For the text-containing cell, return its midpoint in [X, Y] coordinate format. 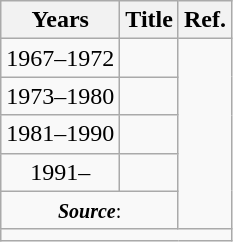
1967–1972 [60, 58]
1981–1990 [60, 134]
Title [150, 20]
Years [60, 20]
Ref. [204, 20]
Source: [90, 210]
1991– [60, 172]
1973–1980 [60, 96]
